Extract the [X, Y] coordinate from the center of the cell holding the provided text.  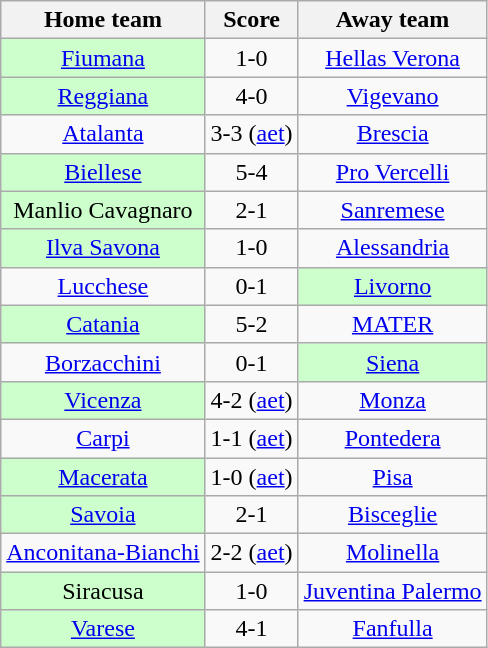
2-2 (aet) [252, 553]
Home team [103, 20]
3-3 (aet) [252, 134]
5-2 [252, 324]
Livorno [392, 286]
5-4 [252, 172]
Borzacchini [103, 362]
4-0 [252, 96]
Away team [392, 20]
4-1 [252, 629]
Monza [392, 400]
Vigevano [392, 96]
Vicenza [103, 400]
Alessandria [392, 248]
Pro Vercelli [392, 172]
Score [252, 20]
1-1 (aet) [252, 438]
Juventina Palermo [392, 591]
Lucchese [103, 286]
Siena [392, 362]
Brescia [392, 134]
Pontedera [392, 438]
Anconitana-Bianchi [103, 553]
MATER [392, 324]
Bisceglie [392, 515]
Reggiana [103, 96]
Varese [103, 629]
Sanremese [392, 210]
Pisa [392, 477]
Siracusa [103, 591]
Manlio Cavagnaro [103, 210]
4-2 (aet) [252, 400]
1-0 (aet) [252, 477]
Biellese [103, 172]
Fanfulla [392, 629]
Hellas Verona [392, 58]
Savoia [103, 515]
Molinella [392, 553]
Macerata [103, 477]
Carpi [103, 438]
Atalanta [103, 134]
Catania [103, 324]
Fiumana [103, 58]
Ilva Savona [103, 248]
